Search for the cell housing the specified text and yield its (X, Y) center coordinate. 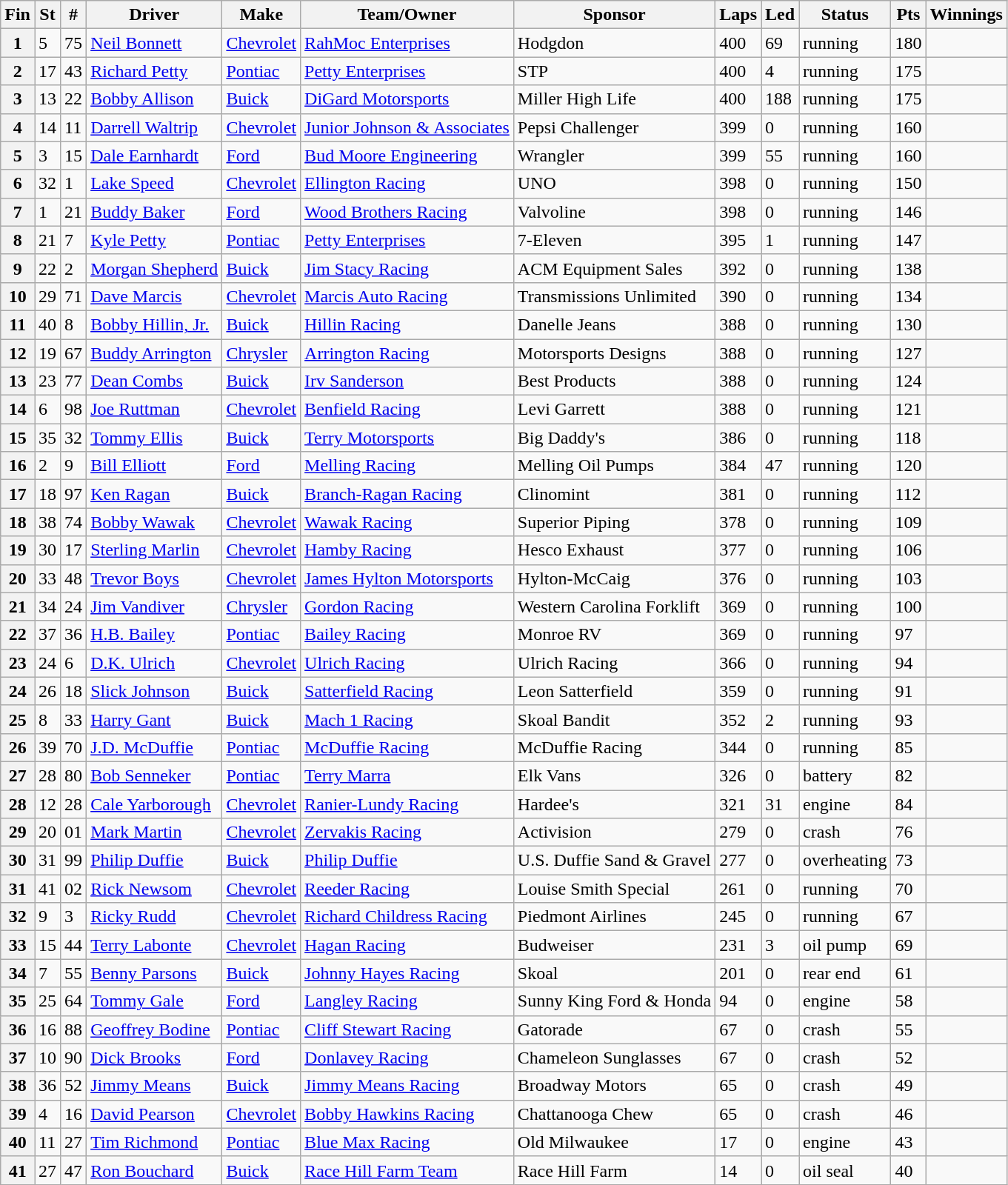
Piedmont Airlines (614, 917)
H.B. Bailey (154, 635)
82 (908, 775)
71 (74, 296)
Motorsports Designs (614, 353)
Lake Speed (154, 184)
Wrangler (614, 156)
DiGard Motorsports (407, 99)
Jimmy Means Racing (407, 1086)
Benfield Racing (407, 410)
49 (908, 1086)
93 (908, 719)
Sterling Marlin (154, 550)
STP (614, 71)
Mach 1 Racing (407, 719)
Budweiser (614, 945)
Hesco Exhaust (614, 550)
Race Hill Farm Team (407, 1170)
Irv Sanderson (407, 381)
Neil Bonnett (154, 43)
44 (74, 945)
Ron Bouchard (154, 1170)
Tommy Gale (154, 1001)
Winnings (966, 15)
James Hylton Motorsports (407, 578)
# (74, 15)
ACM Equipment Sales (614, 268)
90 (74, 1058)
Ellington Racing (407, 184)
100 (908, 607)
103 (908, 578)
Terry Labonte (154, 945)
188 (781, 99)
146 (908, 212)
Kyle Petty (154, 240)
Melling Racing (407, 466)
109 (908, 522)
David Pearson (154, 1114)
395 (738, 240)
Bud Moore Engineering (407, 156)
Broadway Motors (614, 1086)
Buddy Arrington (154, 353)
Hamby Racing (407, 550)
46 (908, 1114)
73 (908, 861)
326 (738, 775)
Dean Combs (154, 381)
Elk Vans (614, 775)
Joe Ruttman (154, 410)
77 (74, 381)
112 (908, 494)
138 (908, 268)
106 (908, 550)
Fin (18, 15)
180 (908, 43)
48 (74, 578)
Skoal Bandit (614, 719)
381 (738, 494)
rear end (845, 973)
Western Carolina Forklift (614, 607)
Blue Max Racing (407, 1142)
Team/Owner (407, 15)
Bobby Hawkins Racing (407, 1114)
88 (74, 1029)
Benny Parsons (154, 973)
Chameleon Sunglasses (614, 1058)
Buddy Baker (154, 212)
Superior Piping (614, 522)
121 (908, 410)
378 (738, 522)
150 (908, 184)
Levi Garrett (614, 410)
Monroe RV (614, 635)
Cale Yarborough (154, 804)
battery (845, 775)
Richard Childress Racing (407, 917)
261 (738, 889)
85 (908, 747)
Dale Earnhardt (154, 156)
64 (74, 1001)
Skoal (614, 973)
Ricky Rudd (154, 917)
Reeder Racing (407, 889)
oil pump (845, 945)
134 (908, 296)
Geoffrey Bodine (154, 1029)
U.S. Duffie Sand & Gravel (614, 861)
120 (908, 466)
Bailey Racing (407, 635)
Johnny Hayes Racing (407, 973)
352 (738, 719)
Jim Vandiver (154, 607)
279 (738, 832)
84 (908, 804)
384 (738, 466)
130 (908, 324)
Status (845, 15)
Zervakis Racing (407, 832)
St (47, 15)
Hagan Racing (407, 945)
201 (738, 973)
Gatorade (614, 1029)
99 (74, 861)
Driver (154, 15)
147 (908, 240)
UNO (614, 184)
Activision (614, 832)
01 (74, 832)
Junior Johnson & Associates (407, 127)
Richard Petty (154, 71)
Sunny King Ford & Honda (614, 1001)
Old Milwaukee (614, 1142)
Ranier-Lundy Racing (407, 804)
Slick Johnson (154, 691)
Hylton-McCaig (614, 578)
Big Daddy's (614, 438)
overheating (845, 861)
J.D. McDuffie (154, 747)
377 (738, 550)
Bill Elliott (154, 466)
58 (908, 1001)
Sponsor (614, 15)
Laps (738, 15)
231 (738, 945)
Valvoline (614, 212)
Morgan Shepherd (154, 268)
344 (738, 747)
Best Products (614, 381)
376 (738, 578)
Hillin Racing (407, 324)
Pepsi Challenger (614, 127)
Clinomint (614, 494)
Darrell Waltrip (154, 127)
Miller High Life (614, 99)
80 (74, 775)
386 (738, 438)
7-Eleven (614, 240)
Gordon Racing (407, 607)
Donlavey Racing (407, 1058)
Bobby Allison (154, 99)
Tommy Ellis (154, 438)
Satterfield Racing (407, 691)
Trevor Boys (154, 578)
oil seal (845, 1170)
124 (908, 381)
Transmissions Unlimited (614, 296)
Dave Marcis (154, 296)
Bobby Wawak (154, 522)
392 (738, 268)
Chattanooga Chew (614, 1114)
76 (908, 832)
Danelle Jeans (614, 324)
359 (738, 691)
277 (738, 861)
Mark Martin (154, 832)
Dick Brooks (154, 1058)
75 (74, 43)
61 (908, 973)
390 (738, 296)
Jimmy Means (154, 1086)
91 (908, 691)
Bobby Hillin, Jr. (154, 324)
Make (261, 15)
Race Hill Farm (614, 1170)
Jim Stacy Racing (407, 268)
Pts (908, 15)
Harry Gant (154, 719)
Hodgdon (614, 43)
Cliff Stewart Racing (407, 1029)
321 (738, 804)
D.K. Ulrich (154, 663)
Marcis Auto Racing (407, 296)
Arrington Racing (407, 353)
118 (908, 438)
Langley Racing (407, 1001)
Terry Marra (407, 775)
Leon Satterfield (614, 691)
Wood Brothers Racing (407, 212)
98 (74, 410)
Hardee's (614, 804)
Bob Senneker (154, 775)
Led (781, 15)
127 (908, 353)
Wawak Racing (407, 522)
366 (738, 663)
Tim Richmond (154, 1142)
RahMoc Enterprises (407, 43)
Ken Ragan (154, 494)
74 (74, 522)
Rick Newsom (154, 889)
Louise Smith Special (614, 889)
Terry Motorsports (407, 438)
Branch-Ragan Racing (407, 494)
245 (738, 917)
Melling Oil Pumps (614, 466)
02 (74, 889)
